Identify which cell holds the provided text, then report its [X, Y] central coordinate. 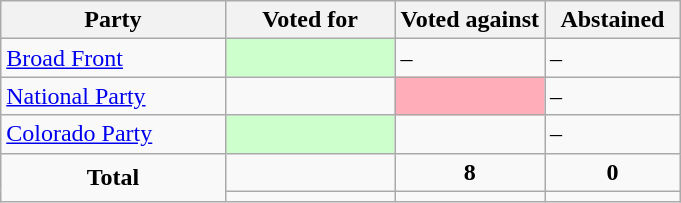
Total [113, 178]
Colorado Party [113, 134]
Broad Front [113, 58]
Voted for [310, 20]
0 [612, 172]
Voted against [470, 20]
Abstained [612, 20]
National Party [113, 96]
8 [470, 172]
Party [113, 20]
